Locate the cell with the specified text and output its (X, Y) center coordinate. 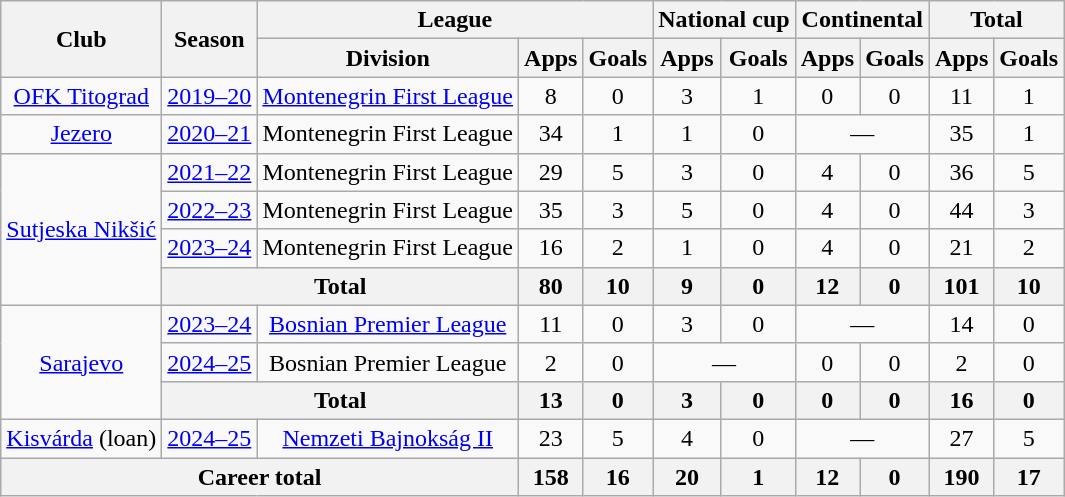
2021–22 (210, 172)
2022–23 (210, 210)
27 (961, 438)
158 (551, 477)
13 (551, 400)
Kisvárda (loan) (82, 438)
OFK Titograd (82, 96)
League (455, 20)
29 (551, 172)
8 (551, 96)
23 (551, 438)
Club (82, 39)
2020–21 (210, 134)
Continental (862, 20)
17 (1029, 477)
101 (961, 286)
34 (551, 134)
20 (687, 477)
36 (961, 172)
2019–20 (210, 96)
9 (687, 286)
Career total (260, 477)
44 (961, 210)
80 (551, 286)
Nemzeti Bajnokság II (388, 438)
Season (210, 39)
National cup (724, 20)
21 (961, 248)
Sutjeska Nikšić (82, 229)
Division (388, 58)
Jezero (82, 134)
14 (961, 324)
190 (961, 477)
Sarajevo (82, 362)
